Return the (X, Y) coordinate for the center point of the cell that contains the specified text.  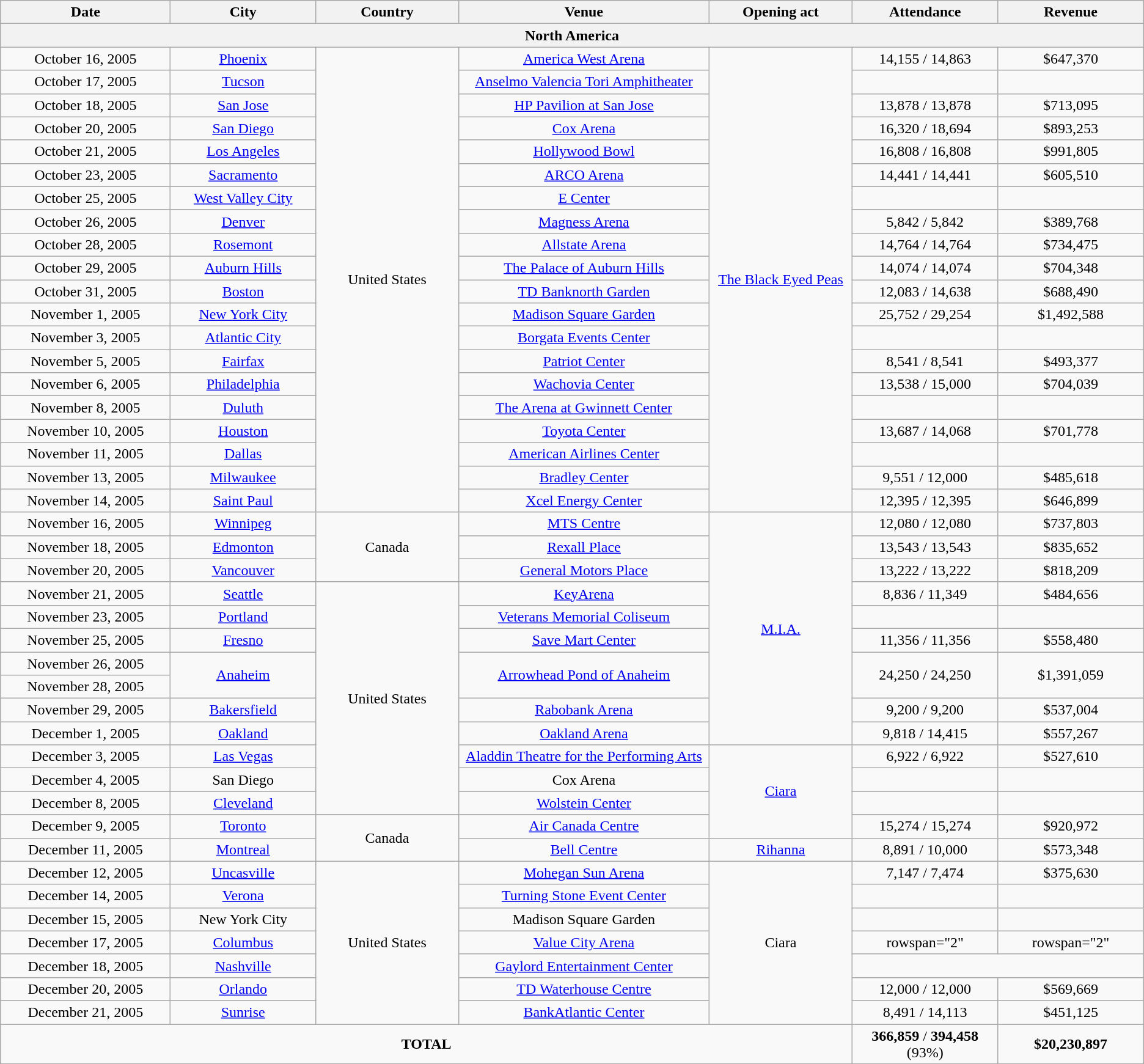
November 3, 2005 (86, 338)
25,752 / 29,254 (925, 315)
General Motors Place (584, 570)
Aladdin Theatre for the Performing Arts (584, 757)
December 9, 2005 (86, 826)
American Airlines Center (584, 454)
$704,348 (1071, 268)
13,687 / 14,068 (925, 431)
$605,510 (1071, 175)
Vancouver (243, 570)
$485,618 (1071, 477)
Denver (243, 221)
12,083 / 14,638 (925, 292)
Las Vegas (243, 757)
Auburn Hills (243, 268)
Country (387, 12)
November 8, 2005 (86, 408)
October 25, 2005 (86, 198)
Wachovia Center (584, 384)
November 23, 2005 (86, 617)
$20,230,897 (1071, 1044)
November 6, 2005 (86, 384)
8,836 / 11,349 (925, 593)
Uncasville (243, 873)
Portland (243, 617)
December 4, 2005 (86, 780)
Xcel Energy Center (584, 501)
14,764 / 14,764 (925, 244)
ARCO Arena (584, 175)
8,541 / 8,541 (925, 361)
Montreal (243, 849)
November 5, 2005 (86, 361)
$647,370 (1071, 59)
$537,004 (1071, 710)
M.I.A. (780, 628)
Houston (243, 431)
Venue (584, 12)
October 21, 2005 (86, 152)
16,808 / 16,808 (925, 152)
December 17, 2005 (86, 942)
Bradley Center (584, 477)
$569,669 (1071, 989)
13,222 / 13,222 (925, 570)
October 31, 2005 (86, 292)
North America (572, 35)
Milwaukee (243, 477)
$991,805 (1071, 152)
December 1, 2005 (86, 733)
$558,480 (1071, 640)
December 14, 2005 (86, 896)
Attendance (925, 12)
Fairfax (243, 361)
$527,610 (1071, 757)
West Valley City (243, 198)
October 28, 2005 (86, 244)
October 20, 2005 (86, 128)
$451,125 (1071, 1012)
October 23, 2005 (86, 175)
Air Canada Centre (584, 826)
Patriot Center (584, 361)
$389,768 (1071, 221)
October 16, 2005 (86, 59)
$1,492,588 (1071, 315)
Bell Centre (584, 849)
$646,899 (1071, 501)
Bakersfield (243, 710)
America West Arena (584, 59)
Save Mart Center (584, 640)
Wolstein Center (584, 803)
Revenue (1071, 12)
$835,652 (1071, 547)
Boston (243, 292)
$734,475 (1071, 244)
December 15, 2005 (86, 919)
Los Angeles (243, 152)
November 21, 2005 (86, 593)
October 29, 2005 (86, 268)
November 11, 2005 (86, 454)
Winnipeg (243, 524)
November 1, 2005 (86, 315)
14,074 / 14,074 (925, 268)
Turning Stone Event Center (584, 896)
$493,377 (1071, 361)
$701,778 (1071, 431)
Borgata Events Center (584, 338)
HP Pavilion at San Jose (584, 105)
Arrowhead Pond of Anaheim (584, 675)
16,320 / 18,694 (925, 128)
$920,972 (1071, 826)
13,878 / 13,878 (925, 105)
Veterans Memorial Coliseum (584, 617)
$557,267 (1071, 733)
November 13, 2005 (86, 477)
Cleveland (243, 803)
$484,656 (1071, 593)
Duluth (243, 408)
9,818 / 14,415 (925, 733)
$737,803 (1071, 524)
Anaheim (243, 675)
November 26, 2005 (86, 663)
14,441 / 14,441 (925, 175)
December 3, 2005 (86, 757)
Rabobank Arena (584, 710)
Hollywood Bowl (584, 152)
The Black Eyed Peas (780, 280)
Tucson (243, 82)
14,155 / 14,863 (925, 59)
13,538 / 15,000 (925, 384)
Rihanna (780, 849)
7,147 / 7,474 (925, 873)
15,274 / 15,274 (925, 826)
October 17, 2005 (86, 82)
Verona (243, 896)
11,356 / 11,356 (925, 640)
December 8, 2005 (86, 803)
Mohegan Sun Arena (584, 873)
Rexall Place (584, 547)
Oakland Arena (584, 733)
24,250 / 24,250 (925, 675)
November 14, 2005 (86, 501)
Edmonton (243, 547)
$704,039 (1071, 384)
December 12, 2005 (86, 873)
Orlando (243, 989)
Dallas (243, 454)
Sunrise (243, 1012)
November 25, 2005 (86, 640)
$573,348 (1071, 849)
$1,391,059 (1071, 675)
October 18, 2005 (86, 105)
Opening act (780, 12)
TD Waterhouse Centre (584, 989)
October 26, 2005 (86, 221)
Toyota Center (584, 431)
Magness Arena (584, 221)
366,859 / 394,458 (93%) (925, 1044)
December 18, 2005 (86, 966)
Atlantic City (243, 338)
TOTAL (427, 1044)
5,842 / 5,842 (925, 221)
12,000 / 12,000 (925, 989)
MTS Centre (584, 524)
December 11, 2005 (86, 849)
8,891 / 10,000 (925, 849)
Allstate Arena (584, 244)
Anselmo Valencia Tori Amphitheater (584, 82)
6,922 / 6,922 (925, 757)
8,491 / 14,113 (925, 1012)
12,395 / 12,395 (925, 501)
$893,253 (1071, 128)
November 28, 2005 (86, 687)
November 18, 2005 (86, 547)
Nashville (243, 966)
November 10, 2005 (86, 431)
$713,095 (1071, 105)
The Palace of Auburn Hills (584, 268)
Value City Arena (584, 942)
KeyArena (584, 593)
9,200 / 9,200 (925, 710)
9,551 / 12,000 (925, 477)
The Arena at Gwinnett Center (584, 408)
San Jose (243, 105)
Phoenix (243, 59)
$375,630 (1071, 873)
Seattle (243, 593)
Rosemont (243, 244)
Gaylord Entertainment Center (584, 966)
13,543 / 13,543 (925, 547)
November 29, 2005 (86, 710)
12,080 / 12,080 (925, 524)
Sacramento (243, 175)
Oakland (243, 733)
$688,490 (1071, 292)
Columbus (243, 942)
Saint Paul (243, 501)
City (243, 12)
TD Banknorth Garden (584, 292)
BankAtlantic Center (584, 1012)
Date (86, 12)
Philadelphia (243, 384)
Fresno (243, 640)
E Center (584, 198)
November 20, 2005 (86, 570)
November 16, 2005 (86, 524)
Toronto (243, 826)
$818,209 (1071, 570)
December 20, 2005 (86, 989)
December 21, 2005 (86, 1012)
